Return the [X, Y] coordinate for the center point of the cell that contains the specified text.  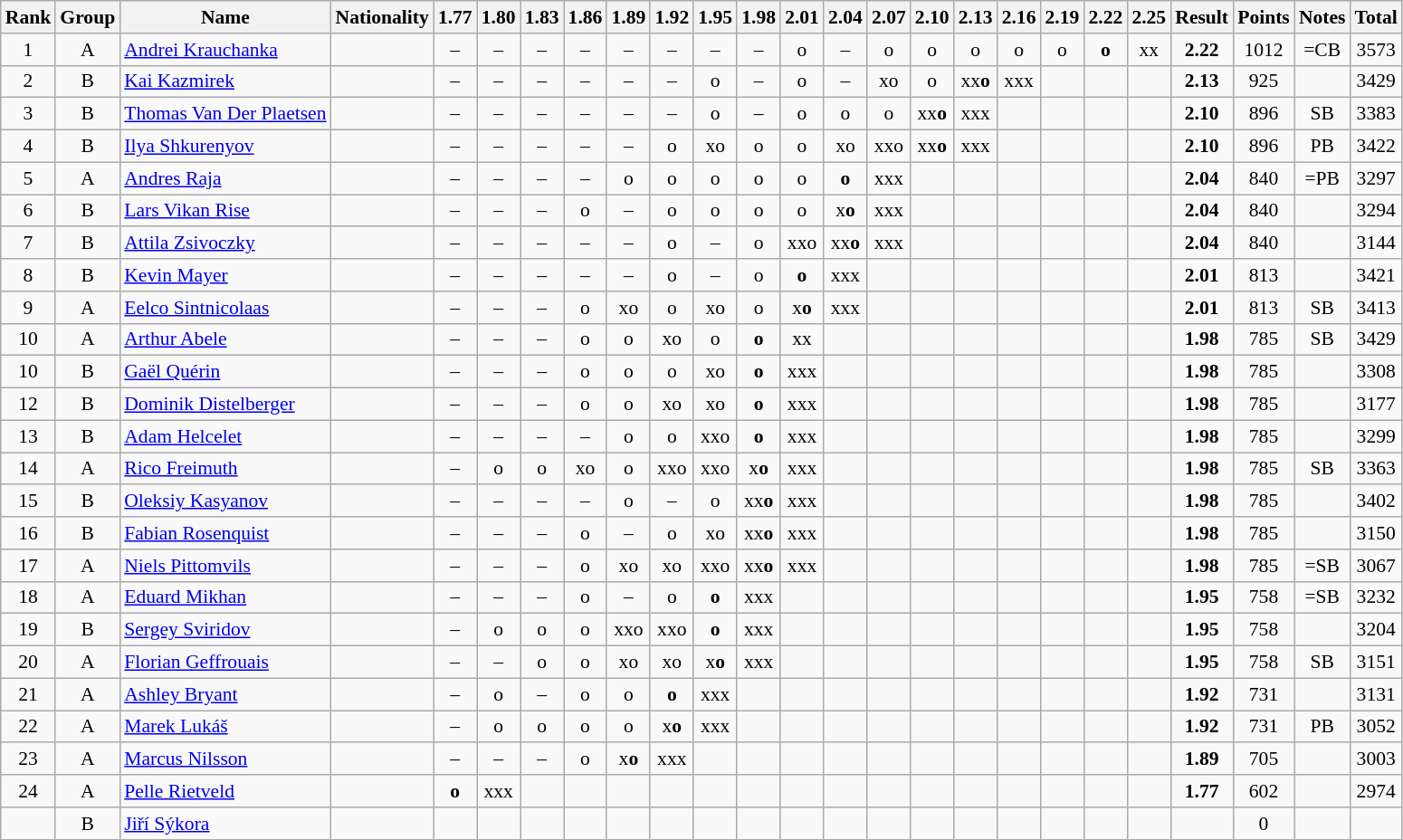
3003 [1376, 759]
3232 [1376, 597]
15 [29, 501]
Marek Lukáš [224, 727]
0 [1264, 824]
Points [1264, 17]
705 [1264, 759]
2.19 [1063, 17]
Sergey Sviridov [224, 630]
6 [29, 211]
3144 [1376, 243]
2.07 [889, 17]
Marcus Nilsson [224, 759]
Eelco Sintnicolaas [224, 308]
23 [29, 759]
3067 [1376, 566]
21 [29, 694]
Ilya Shkurenyov [224, 147]
Thomas Van Der Plaetsen [224, 114]
Gaël Quérin [224, 372]
4 [29, 147]
3297 [1376, 178]
3150 [1376, 533]
5 [29, 178]
8 [29, 275]
Andrei Krauchanka [224, 50]
2 [29, 81]
12 [29, 405]
1 [29, 50]
3383 [1376, 114]
Dominik Distelberger [224, 405]
9 [29, 308]
Name [224, 17]
Arthur Abele [224, 339]
Rico Freimuth [224, 469]
2.16 [1019, 17]
=PB [1322, 178]
Eduard Mikhan [224, 597]
Group [87, 17]
3131 [1376, 694]
Result [1202, 17]
1012 [1264, 50]
3573 [1376, 50]
3204 [1376, 630]
Nationality [382, 17]
Niels Pittomvils [224, 566]
18 [29, 597]
2.25 [1149, 17]
Rank [29, 17]
Lars Vikan Rise [224, 211]
19 [29, 630]
1.86 [586, 17]
7 [29, 243]
Jiří Sýkora [224, 824]
602 [1264, 791]
1.83 [542, 17]
Attila Zsivoczky [224, 243]
2974 [1376, 791]
3422 [1376, 147]
3294 [1376, 211]
Ashley Bryant [224, 694]
3151 [1376, 663]
Oleksiy Kasyanov [224, 501]
Kai Kazmirek [224, 81]
Adam Helcelet [224, 436]
3 [29, 114]
20 [29, 663]
Andres Raja [224, 178]
13 [29, 436]
3363 [1376, 469]
17 [29, 566]
Florian Geffrouais [224, 663]
3177 [1376, 405]
925 [1264, 81]
Kevin Mayer [224, 275]
24 [29, 791]
3299 [1376, 436]
3052 [1376, 727]
Total [1376, 17]
Pelle Rietveld [224, 791]
14 [29, 469]
=CB [1322, 50]
3413 [1376, 308]
Fabian Rosenquist [224, 533]
3421 [1376, 275]
16 [29, 533]
22 [29, 727]
1.80 [499, 17]
3308 [1376, 372]
3402 [1376, 501]
Notes [1322, 17]
